Extract the [x, y] coordinate from the center of the cell holding the provided text.  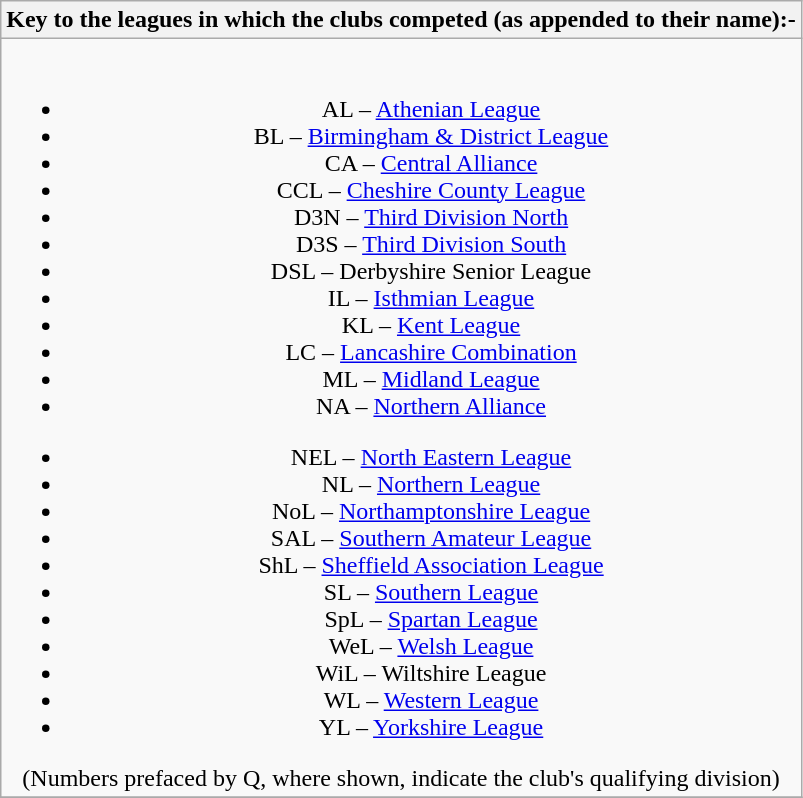
Key to the leagues in which the clubs competed (as appended to their name):- [402, 20]
